Detect which cell encompasses the target text, then output its (x, y) center coordinate. 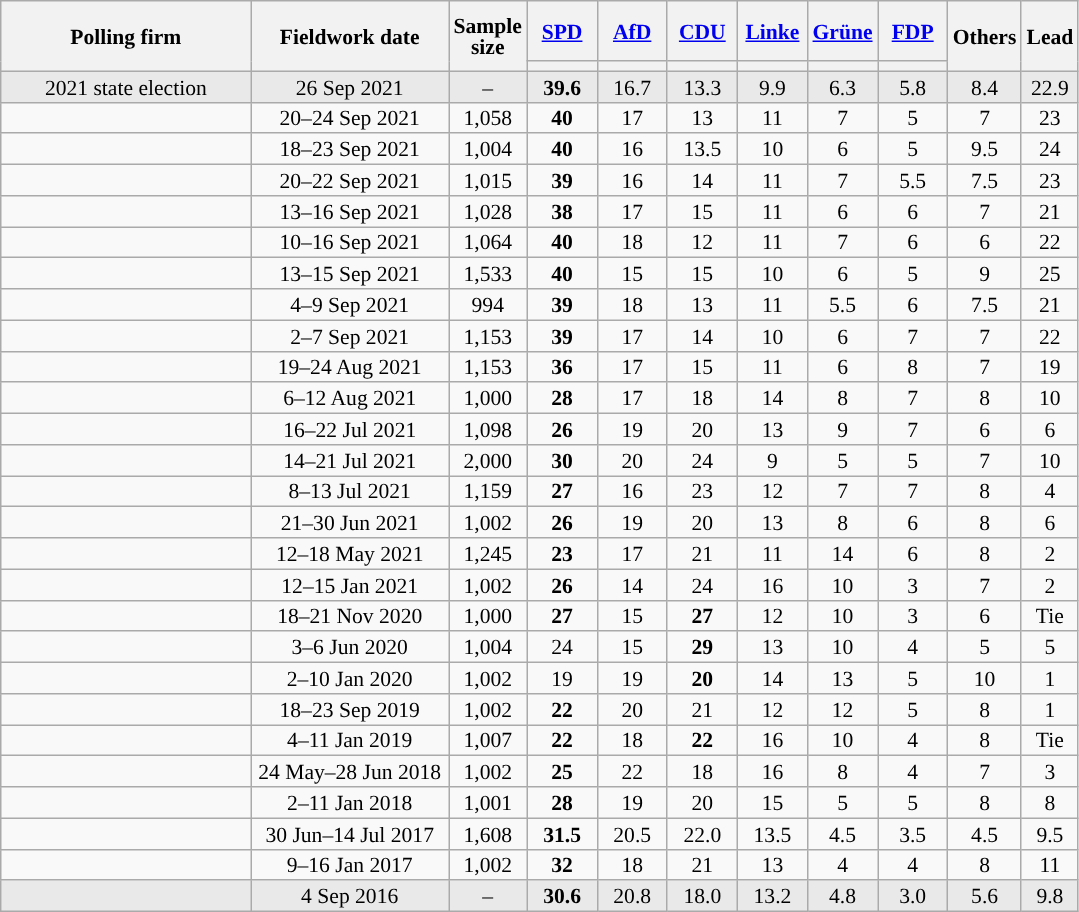
FDP (913, 31)
18.0 (702, 896)
20–24 Sep 2021 (350, 118)
2–7 Sep 2021 (350, 336)
Lead (1050, 36)
5.8 (913, 86)
3–6 Jun 2020 (350, 648)
16.7 (632, 86)
12–15 Jan 2021 (350, 584)
21–30 Jun 2021 (350, 522)
6.3 (842, 86)
AfD (632, 31)
14–21 Jul 2021 (350, 460)
1,028 (487, 212)
1,608 (487, 834)
994 (487, 304)
30 Jun–14 Jul 2017 (350, 834)
4.8 (842, 896)
38 (562, 212)
2,000 (487, 460)
1,533 (487, 274)
1,058 (487, 118)
20.5 (632, 834)
16–22 Jul 2021 (350, 430)
13.3 (702, 86)
13.2 (772, 896)
26 Sep 2021 (350, 86)
13–16 Sep 2021 (350, 212)
31.5 (562, 834)
6–12 Aug 2021 (350, 398)
4–9 Sep 2021 (350, 304)
SPD (562, 31)
2–10 Jan 2020 (350, 678)
8.4 (985, 86)
22.9 (1050, 86)
1,015 (487, 180)
36 (562, 366)
22.0 (702, 834)
CDU (702, 31)
18–23 Sep 2019 (350, 710)
Linke (772, 31)
30 (562, 460)
1,001 (487, 802)
12–18 May 2021 (350, 554)
13–15 Sep 2021 (350, 274)
4–11 Jan 2019 (350, 740)
1,245 (487, 554)
9.8 (1050, 896)
3.5 (913, 834)
2021 state election (126, 86)
Polling firm (126, 36)
Others (985, 36)
24 May–28 Jun 2018 (350, 772)
2–11 Jan 2018 (350, 802)
Fieldwork date (350, 36)
Grüne (842, 31)
9–16 Jan 2017 (350, 864)
39.6 (562, 86)
4 Sep 2016 (350, 896)
19–24 Aug 2021 (350, 366)
10–16 Sep 2021 (350, 242)
Samplesize (487, 36)
29 (702, 648)
32 (562, 864)
1,064 (487, 242)
1,007 (487, 740)
18–21 Nov 2020 (350, 616)
18–23 Sep 2021 (350, 150)
30.6 (562, 896)
1,098 (487, 430)
1,159 (487, 492)
9.9 (772, 86)
8–13 Jul 2021 (350, 492)
5.6 (985, 896)
3.0 (913, 896)
20–22 Sep 2021 (350, 180)
20.8 (632, 896)
